Return (x, y) of the center of cell containing provided text 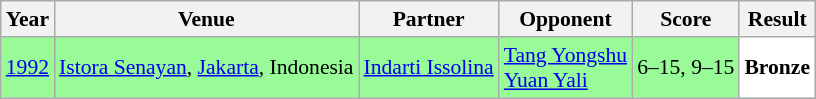
Indarti Issolina (429, 68)
Tang Yongshu Yuan Yali (566, 68)
Result (777, 19)
Istora Senayan, Jakarta, Indonesia (206, 68)
Score (686, 19)
Venue (206, 19)
Year (28, 19)
Opponent (566, 19)
6–15, 9–15 (686, 68)
1992 (28, 68)
Bronze (777, 68)
Partner (429, 19)
